Determine the [X, Y] coordinate at the center of the cell enclosing the given text.  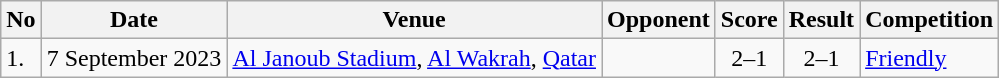
Friendly [930, 58]
No [21, 20]
Opponent [659, 20]
Date [134, 20]
Competition [930, 20]
7 September 2023 [134, 58]
Al Janoub Stadium, Al Wakrah, Qatar [414, 58]
Venue [414, 20]
1. [21, 58]
Score [749, 20]
Result [821, 20]
